From the cell containing the given text, extract its center point as [x, y] coordinate. 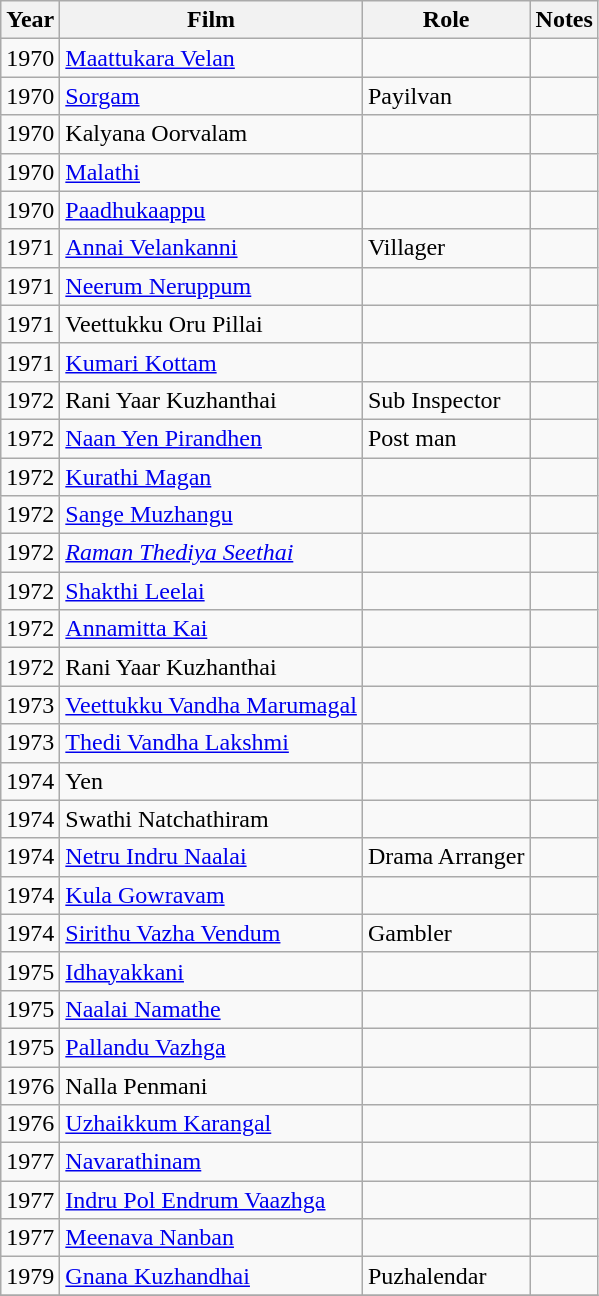
Shakthi Leelai [212, 591]
Annamitta Kai [212, 629]
Year [30, 20]
Thedi Vandha Lakshmi [212, 743]
Kumari Kottam [212, 362]
Post man [446, 438]
Kalyana Oorvalam [212, 134]
Navarathinam [212, 1162]
Neerum Neruppum [212, 286]
Uzhaikkum Karangal [212, 1124]
Veettukku Vandha Marumagal [212, 705]
1979 [30, 1276]
Kula Gowravam [212, 895]
Gnana Kuzhandhai [212, 1276]
Pallandu Vazhga [212, 1047]
Gambler [446, 933]
Raman Thediya Seethai [212, 553]
Netru Indru Naalai [212, 857]
Role [446, 20]
Kurathi Magan [212, 477]
Naan Yen Pirandhen [212, 438]
Meenava Nanban [212, 1238]
Idhayakkani [212, 971]
Payilvan [446, 96]
Nalla Penmani [212, 1085]
Swathi Natchathiram [212, 819]
Annai Velankanni [212, 248]
Villager [446, 248]
Drama Arranger [446, 857]
Film [212, 20]
Malathi [212, 172]
Sub Inspector [446, 400]
Veettukku Oru Pillai [212, 324]
Sorgam [212, 96]
Indru Pol Endrum Vaazhga [212, 1200]
Paadhukaappu [212, 210]
Maattukara Velan [212, 58]
Sange Muzhangu [212, 515]
Sirithu Vazha Vendum [212, 933]
Yen [212, 781]
Naalai Namathe [212, 1009]
Puzhalendar [446, 1276]
Notes [564, 20]
